Capture the cell that displays the provided text and extract its (X, Y) central coordinate. 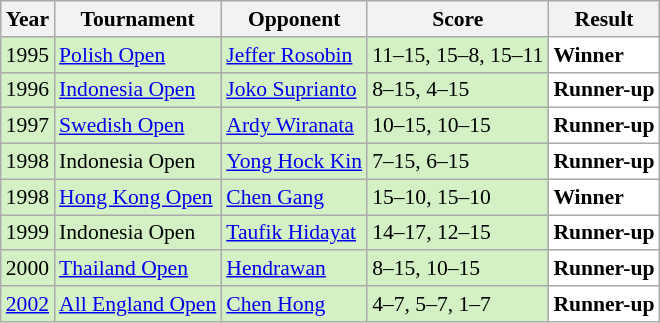
Ardy Wiranata (294, 126)
Year (28, 19)
10–15, 10–15 (458, 126)
1995 (28, 55)
Hong Kong Open (138, 197)
11–15, 15–8, 15–11 (458, 55)
2000 (28, 269)
8–15, 10–15 (458, 269)
8–15, 4–15 (458, 90)
14–17, 12–15 (458, 233)
Opponent (294, 19)
1999 (28, 233)
7–15, 6–15 (458, 162)
Jeffer Rosobin (294, 55)
Thailand Open (138, 269)
15–10, 15–10 (458, 197)
All England Open (138, 304)
Taufik Hidayat (294, 233)
Joko Suprianto (294, 90)
Yong Hock Kin (294, 162)
Swedish Open (138, 126)
Chen Hong (294, 304)
1996 (28, 90)
4–7, 5–7, 1–7 (458, 304)
Result (604, 19)
1997 (28, 126)
Polish Open (138, 55)
Tournament (138, 19)
Chen Gang (294, 197)
Hendrawan (294, 269)
2002 (28, 304)
Score (458, 19)
